Output the [x, y] coordinate of the center of the cell containing the given text.  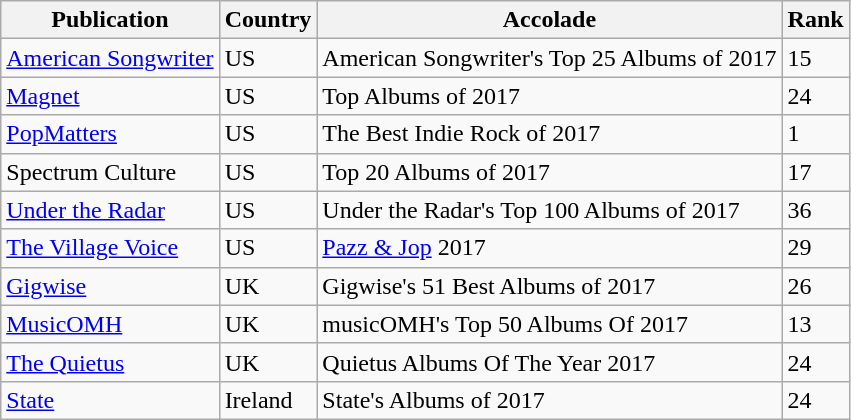
Publication [110, 20]
musicOMH's Top 50 Albums Of 2017 [550, 324]
Gigwise [110, 286]
Under the Radar [110, 210]
PopMatters [110, 134]
17 [816, 172]
26 [816, 286]
36 [816, 210]
29 [816, 248]
State's Albums of 2017 [550, 400]
Top 20 Albums of 2017 [550, 172]
Gigwise's 51 Best Albums of 2017 [550, 286]
The Quietus [110, 362]
Country [268, 20]
MusicOMH [110, 324]
Top Albums of 2017 [550, 96]
Accolade [550, 20]
Spectrum Culture [110, 172]
15 [816, 58]
Ireland [268, 400]
American Songwriter [110, 58]
Rank [816, 20]
13 [816, 324]
1 [816, 134]
Pazz & Jop 2017 [550, 248]
The Best Indie Rock of 2017 [550, 134]
The Village Voice [110, 248]
State [110, 400]
Quietus Albums Of The Year 2017 [550, 362]
Magnet [110, 96]
American Songwriter's Top 25 Albums of 2017 [550, 58]
Under the Radar's Top 100 Albums of 2017 [550, 210]
